Extract the [X, Y] coordinate from the center of the cell holding the provided text.  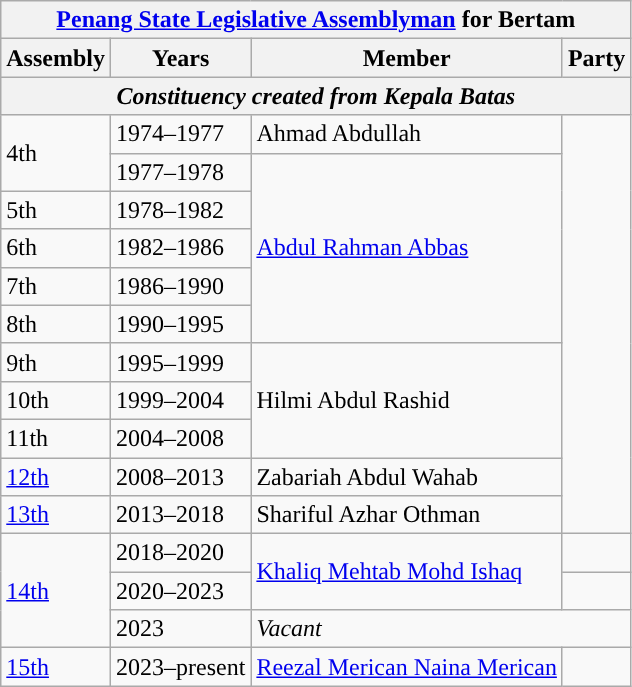
Ahmad Abdullah [407, 134]
Reezal Merican Naina Merican [407, 667]
10th [56, 400]
15th [56, 667]
1977–1978 [180, 172]
13th [56, 515]
1982–1986 [180, 248]
2008–2013 [180, 477]
Member [407, 58]
5th [56, 210]
9th [56, 362]
Shariful Azhar Othman [407, 515]
Khaliq Mehtab Mohd Ishaq [407, 572]
6th [56, 248]
Abdul Rahman Abbas [407, 248]
Assembly [56, 58]
Vacant [441, 629]
2018–2020 [180, 553]
8th [56, 324]
11th [56, 438]
1974–1977 [180, 134]
Zabariah Abdul Wahab [407, 477]
2023–present [180, 667]
14th [56, 591]
7th [56, 286]
2004–2008 [180, 438]
Years [180, 58]
Penang State Legislative Assemblyman for Bertam [316, 20]
4th [56, 153]
1990–1995 [180, 324]
2020–2023 [180, 591]
1999–2004 [180, 400]
1986–1990 [180, 286]
Constituency created from Kepala Batas [316, 96]
Hilmi Abdul Rashid [407, 400]
12th [56, 477]
1978–1982 [180, 210]
Party [596, 58]
1995–1999 [180, 362]
2023 [180, 629]
2013–2018 [180, 515]
